Identify which cell holds the provided text, then report its (x, y) central coordinate. 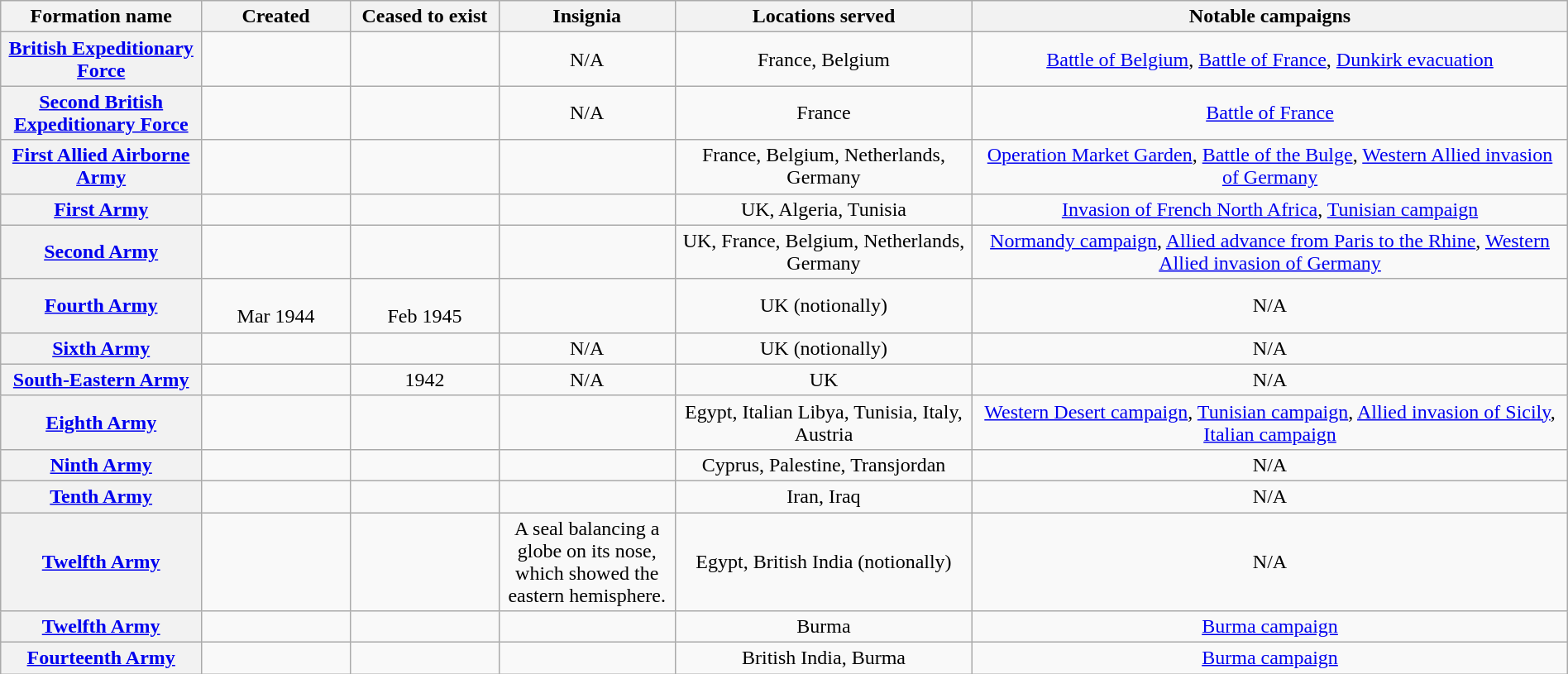
UK (824, 380)
1942 (424, 380)
Iran, Iraq (824, 496)
South-Eastern Army (101, 380)
A seal balancing a globe on its nose, which showed the eastern hemisphere. (587, 562)
Second British Expeditionary Force (101, 112)
France, Belgium (824, 60)
Eighth Army (101, 422)
Operation Market Garden, Battle of the Bulge, Western Allied invasion of Germany (1270, 167)
First Allied Airborne Army (101, 167)
Formation name (101, 17)
Fourth Army (101, 306)
Second Army (101, 251)
UK, Algeria, Tunisia (824, 209)
Fourteenth Army (101, 658)
Cyprus, Palestine, Transjordan (824, 465)
Battle of Belgium, Battle of France, Dunkirk evacuation (1270, 60)
First Army (101, 209)
Notable campaigns (1270, 17)
Created (276, 17)
Insignia (587, 17)
Normandy campaign, Allied advance from Paris to the Rhine, Western Allied invasion of Germany (1270, 251)
Ninth Army (101, 465)
France, Belgium, Netherlands, Germany (824, 167)
Ceased to exist (424, 17)
Egypt, British India (notionally) (824, 562)
Burma (824, 627)
Feb 1945 (424, 306)
Invasion of French North Africa, Tunisian campaign (1270, 209)
British India, Burma (824, 658)
France (824, 112)
Sixth Army (101, 348)
Locations served (824, 17)
Battle of France (1270, 112)
Egypt, Italian Libya, Tunisia, Italy, Austria (824, 422)
Mar 1944 (276, 306)
Tenth Army (101, 496)
UK, France, Belgium, Netherlands, Germany (824, 251)
British Expeditionary Force (101, 60)
Western Desert campaign, Tunisian campaign, Allied invasion of Sicily, Italian campaign (1270, 422)
